Capture the cell that displays the provided text and extract its (X, Y) central coordinate. 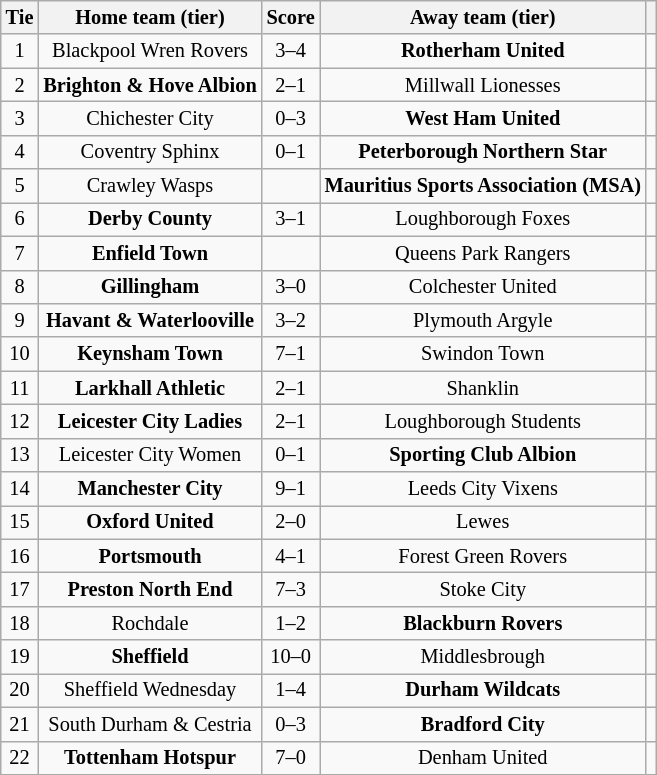
Larkhall Athletic (150, 388)
Derby County (150, 219)
7 (20, 253)
3–4 (291, 51)
7–1 (291, 354)
1–4 (291, 690)
7–0 (291, 758)
Sporting Club Albion (483, 455)
4 (20, 152)
Havant & Waterlooville (150, 320)
13 (20, 455)
10–0 (291, 657)
19 (20, 657)
3–1 (291, 219)
14 (20, 489)
Chichester City (150, 118)
Blackpool Wren Rovers (150, 51)
Preston North End (150, 589)
Tie (20, 17)
Sheffield (150, 657)
Away team (tier) (483, 17)
West Ham United (483, 118)
Blackburn Rovers (483, 623)
Rochdale (150, 623)
Plymouth Argyle (483, 320)
9–1 (291, 489)
Middlesbrough (483, 657)
Colchester United (483, 287)
6 (20, 219)
3–0 (291, 287)
Forest Green Rovers (483, 556)
18 (20, 623)
Millwall Lionesses (483, 85)
Leicester City Women (150, 455)
Bradford City (483, 724)
1 (20, 51)
Swindon Town (483, 354)
Leeds City Vixens (483, 489)
12 (20, 421)
Gillingham (150, 287)
Leicester City Ladies (150, 421)
21 (20, 724)
11 (20, 388)
Score (291, 17)
Keynsham Town (150, 354)
Lewes (483, 522)
8 (20, 287)
Enfield Town (150, 253)
9 (20, 320)
20 (20, 690)
Stoke City (483, 589)
1–2 (291, 623)
Portsmouth (150, 556)
Sheffield Wednesday (150, 690)
17 (20, 589)
Denham United (483, 758)
7–3 (291, 589)
2 (20, 85)
Mauritius Sports Association (MSA) (483, 186)
South Durham & Cestria (150, 724)
Durham Wildcats (483, 690)
Queens Park Rangers (483, 253)
Coventry Sphinx (150, 152)
16 (20, 556)
Loughborough Students (483, 421)
3 (20, 118)
22 (20, 758)
5 (20, 186)
Home team (tier) (150, 17)
Oxford United (150, 522)
4–1 (291, 556)
Brighton & Hove Albion (150, 85)
3–2 (291, 320)
Rotherham United (483, 51)
Tottenham Hotspur (150, 758)
10 (20, 354)
Shanklin (483, 388)
15 (20, 522)
Loughborough Foxes (483, 219)
Manchester City (150, 489)
2–0 (291, 522)
Peterborough Northern Star (483, 152)
Crawley Wasps (150, 186)
